From the cell containing the given text, extract its center point as [x, y] coordinate. 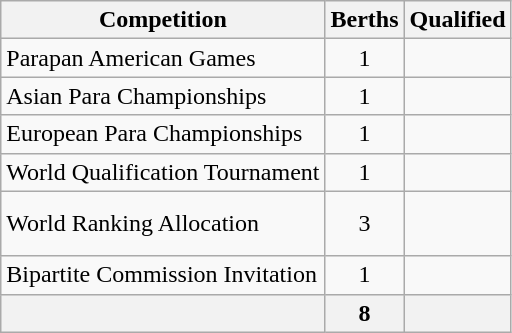
Competition [163, 20]
Parapan American Games [163, 58]
Bipartite Commission Invitation [163, 275]
World Ranking Allocation [163, 224]
Berths [364, 20]
Asian Para Championships [163, 96]
3 [364, 224]
8 [364, 313]
European Para Championships [163, 134]
Qualified [458, 20]
World Qualification Tournament [163, 172]
